Detect which cell encompasses the target text, then output its [x, y] center coordinate. 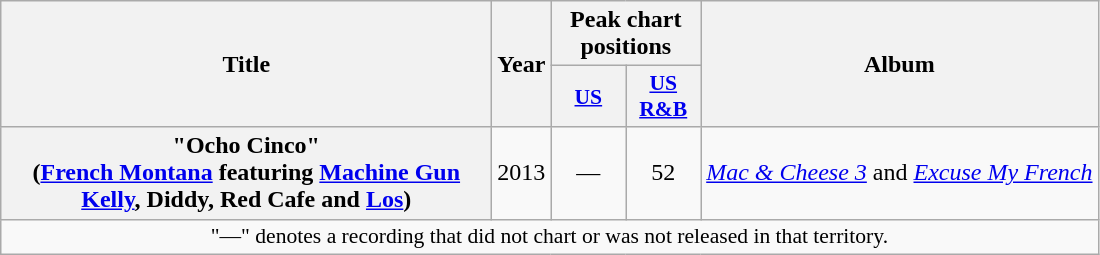
Title [246, 64]
"Ocho Cinco"(French Montana featuring Machine Gun Kelly, Diddy, Red Cafe and Los) [246, 173]
— [588, 173]
Peak chart positions [626, 34]
"—" denotes a recording that did not chart or was not released in that territory. [550, 237]
Album [900, 64]
2013 [522, 173]
Year [522, 64]
52 [664, 173]
USR&B [664, 96]
US [588, 96]
Mac & Cheese 3 and Excuse My French [900, 173]
